Search for the cell housing the specified text and yield its (x, y) center coordinate. 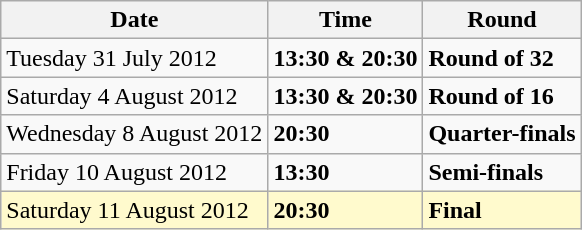
Semi-finals (502, 172)
13:30 (346, 172)
Round of 32 (502, 58)
Round (502, 20)
Saturday 11 August 2012 (134, 210)
Final (502, 210)
Round of 16 (502, 96)
Date (134, 20)
Wednesday 8 August 2012 (134, 134)
Quarter-finals (502, 134)
Time (346, 20)
Friday 10 August 2012 (134, 172)
Tuesday 31 July 2012 (134, 58)
Saturday 4 August 2012 (134, 96)
